Return the (x, y) coordinate for the center point of the cell that contains the specified text.  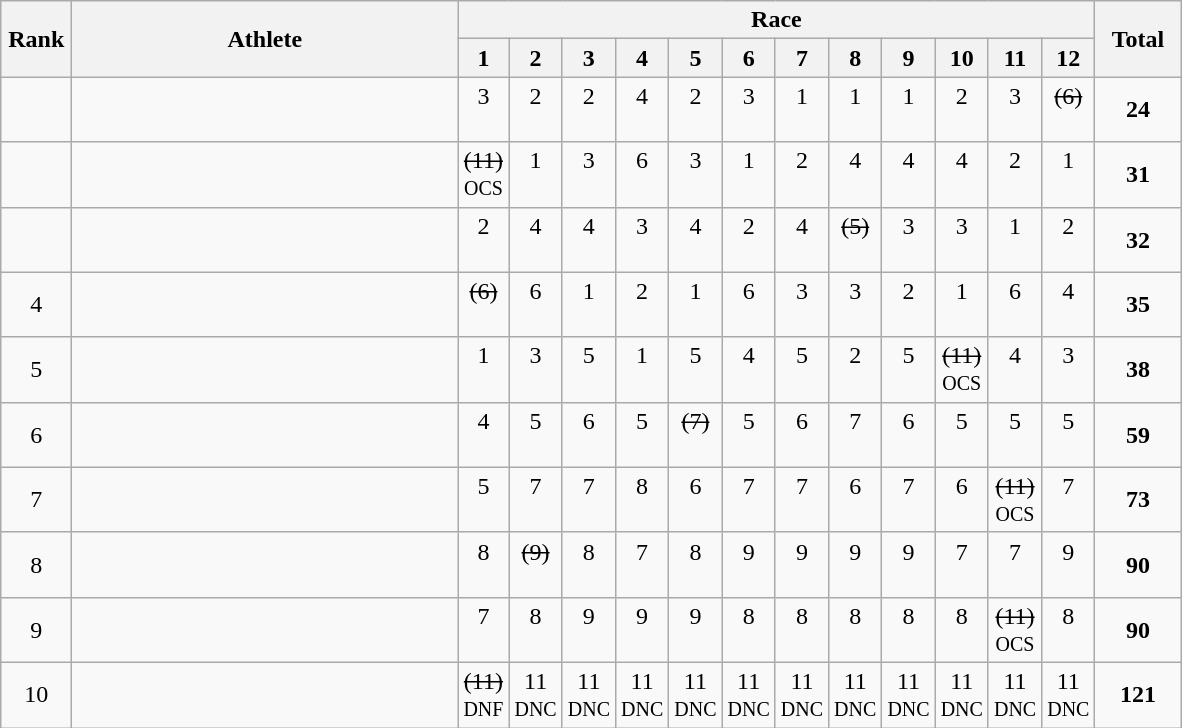
32 (1138, 240)
12 (1068, 58)
35 (1138, 304)
(5) (856, 240)
73 (1138, 500)
24 (1138, 110)
121 (1138, 694)
(11)DNF (484, 694)
38 (1138, 370)
(7) (696, 434)
Total (1138, 39)
59 (1138, 434)
Race (776, 20)
11 (1014, 58)
(9) (536, 564)
Athlete (265, 39)
Rank (36, 39)
31 (1138, 174)
